Output the [X, Y] coordinate of the center of the cell containing the given text.  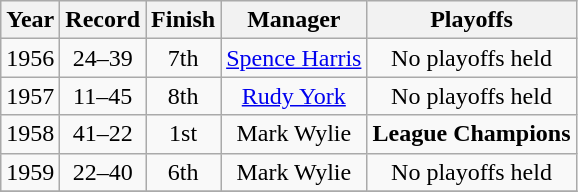
1st [184, 134]
24–39 [103, 58]
Rudy York [294, 96]
Finish [184, 20]
Manager [294, 20]
6th [184, 172]
7th [184, 58]
Year [30, 20]
11–45 [103, 96]
22–40 [103, 172]
Record [103, 20]
Playoffs [472, 20]
League Champions [472, 134]
1956 [30, 58]
1959 [30, 172]
Spence Harris [294, 58]
1958 [30, 134]
1957 [30, 96]
8th [184, 96]
41–22 [103, 134]
